Detect which cell encompasses the target text, then output its (x, y) center coordinate. 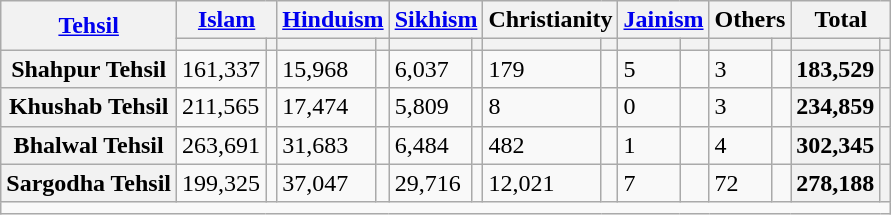
Sikhism (436, 20)
179 (542, 69)
Others (750, 20)
211,565 (222, 107)
199,325 (222, 183)
Hinduism (333, 20)
Jainism (664, 20)
4 (740, 145)
1 (649, 145)
183,529 (836, 69)
Khushab Tehsil (89, 107)
72 (740, 183)
0 (649, 107)
6,037 (430, 69)
6,484 (430, 145)
31,683 (326, 145)
5 (649, 69)
234,859 (836, 107)
161,337 (222, 69)
263,691 (222, 145)
Total (841, 20)
17,474 (326, 107)
8 (542, 107)
Shahpur Tehsil (89, 69)
12,021 (542, 183)
Christianity (550, 20)
29,716 (430, 183)
Bhalwal Tehsil (89, 145)
278,188 (836, 183)
Sargodha Tehsil (89, 183)
37,047 (326, 183)
302,345 (836, 145)
Tehsil (89, 26)
15,968 (326, 69)
Islam (227, 20)
482 (542, 145)
5,809 (430, 107)
7 (649, 183)
